Capture the cell that displays the provided text and extract its (x, y) central coordinate. 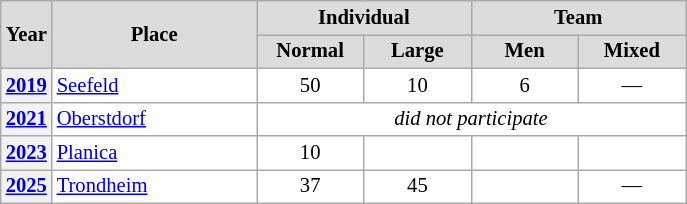
Team (578, 17)
did not participate (470, 119)
Mixed (632, 51)
Planica (154, 153)
50 (310, 85)
2025 (26, 186)
Oberstdorf (154, 119)
Men (524, 51)
37 (310, 186)
2023 (26, 153)
2019 (26, 85)
Seefeld (154, 85)
2021 (26, 119)
Individual (363, 17)
Large (418, 51)
Trondheim (154, 186)
6 (524, 85)
Normal (310, 51)
Year (26, 34)
45 (418, 186)
Place (154, 34)
